Capture the cell that displays the provided text and extract its [x, y] central coordinate. 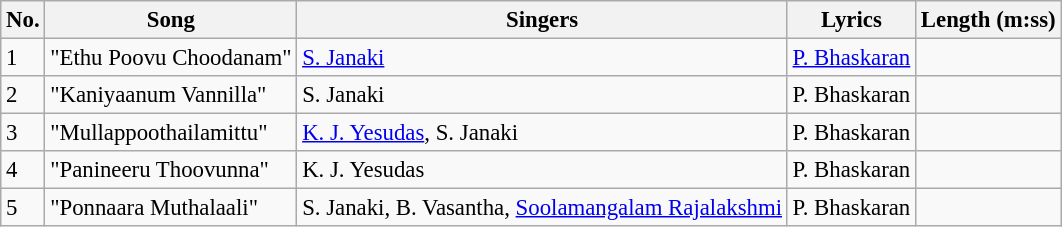
3 [23, 133]
2 [23, 95]
S. Janaki, B. Vasantha, Soolamangalam Rajalakshmi [542, 208]
"Panineeru Thoovunna" [171, 170]
"Ponnaara Muthalaali" [171, 208]
"Ethu Poovu Choodanam" [171, 58]
Lyrics [851, 20]
Song [171, 20]
K. J. Yesudas [542, 170]
Singers [542, 20]
4 [23, 170]
Length (m:ss) [988, 20]
"Kaniyaanum Vannilla" [171, 95]
No. [23, 20]
5 [23, 208]
1 [23, 58]
K. J. Yesudas, S. Janaki [542, 133]
"Mullappoothailamittu" [171, 133]
